Detect which cell encompasses the target text, then output its [X, Y] center coordinate. 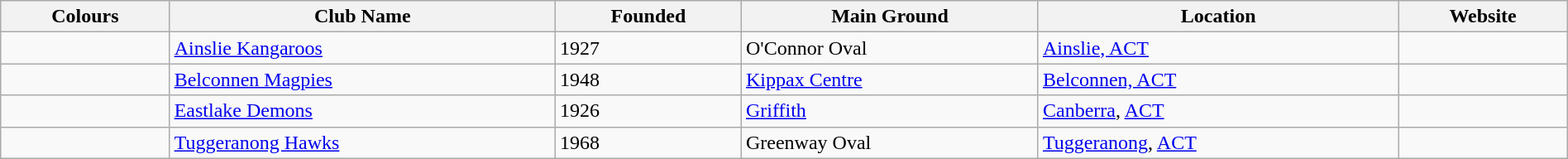
Eastlake Demons [362, 111]
Canberra, ACT [1217, 111]
1927 [648, 48]
Club Name [362, 17]
Location [1217, 17]
Greenway Oval [890, 142]
Founded [648, 17]
Ainslie, ACT [1217, 48]
O'Connor Oval [890, 48]
1968 [648, 142]
Main Ground [890, 17]
Griffith [890, 111]
Ainslie Kangaroos [362, 48]
1926 [648, 111]
Colours [85, 17]
Website [1483, 17]
Kippax Centre [890, 79]
Belconnen Magpies [362, 79]
Belconnen, ACT [1217, 79]
Tuggeranong Hawks [362, 142]
Tuggeranong, ACT [1217, 142]
1948 [648, 79]
